Output the (X, Y) coordinate of the center of the cell containing the given text.  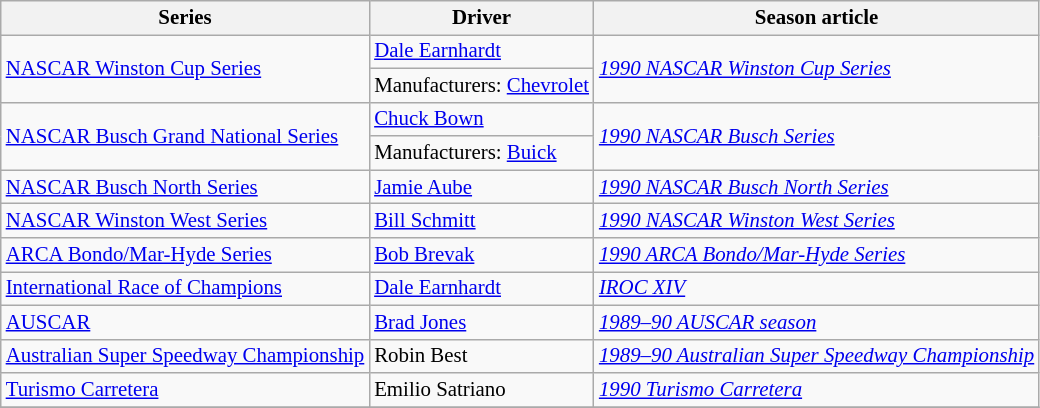
Bob Brevak (482, 255)
NASCAR Busch North Series (185, 187)
Manufacturers: Chevrolet (482, 85)
International Race of Champions (185, 288)
Jamie Aube (482, 187)
1990 Turismo Carretera (816, 390)
1990 NASCAR Winston West Series (816, 221)
1990 NASCAR Winston Cup Series (816, 68)
1989–90 AUSCAR season (816, 322)
Driver (482, 18)
1990 NASCAR Busch Series (816, 136)
Australian Super Speedway Championship (185, 356)
IROC XIV (816, 288)
1990 NASCAR Busch North Series (816, 187)
Bill Schmitt (482, 221)
AUSCAR (185, 322)
1990 ARCA Bondo/Mar-Hyde Series (816, 255)
ARCA Bondo/Mar-Hyde Series (185, 255)
Manufacturers: Buick (482, 153)
Turismo Carretera (185, 390)
1989–90 Australian Super Speedway Championship (816, 356)
Emilio Satriano (482, 390)
Chuck Bown (482, 119)
NASCAR Busch Grand National Series (185, 136)
NASCAR Winston West Series (185, 221)
Brad Jones (482, 322)
Robin Best (482, 356)
Season article (816, 18)
NASCAR Winston Cup Series (185, 68)
Series (185, 18)
